Return (x, y) of the center of cell containing provided text 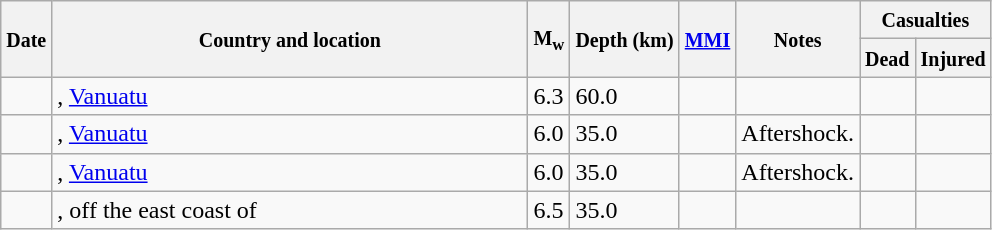
Notes (798, 39)
MMI (708, 39)
Depth (km) (624, 39)
Mw (549, 39)
, off the east coast of (290, 210)
Date (26, 39)
Casualties (926, 20)
Injured (953, 58)
6.5 (549, 210)
Dead (888, 58)
60.0 (624, 96)
Country and location (290, 39)
6.3 (549, 96)
